Identify which cell holds the provided text, then report its [X, Y] central coordinate. 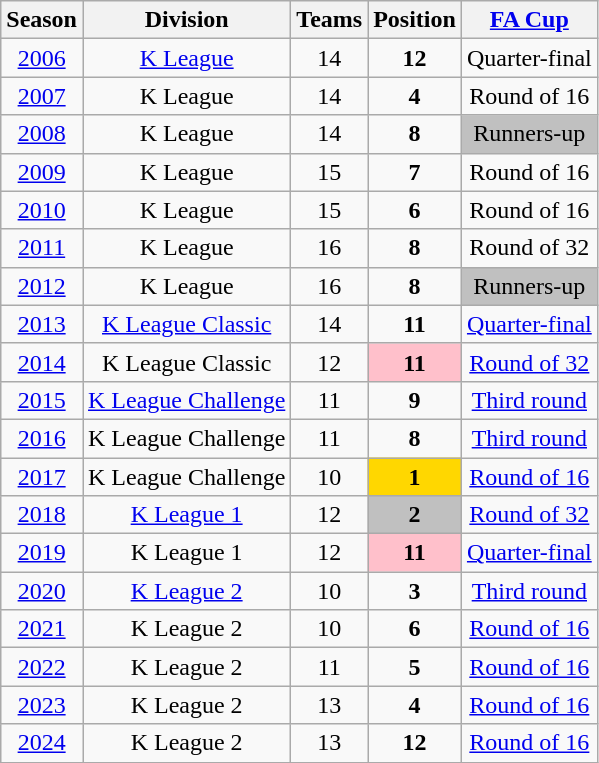
2013 [42, 324]
2020 [42, 591]
3 [415, 591]
Position [415, 20]
2024 [42, 743]
2 [415, 515]
2017 [42, 477]
2021 [42, 629]
5 [415, 667]
Division [186, 20]
2012 [42, 286]
2009 [42, 172]
2014 [42, 362]
9 [415, 400]
2018 [42, 515]
2016 [42, 438]
2019 [42, 553]
2006 [42, 58]
2008 [42, 134]
7 [415, 172]
2023 [42, 705]
2022 [42, 667]
2010 [42, 210]
1 [415, 477]
Season [42, 20]
2007 [42, 96]
2015 [42, 400]
Teams [330, 20]
2011 [42, 248]
FA Cup [529, 20]
